From the cell containing the given text, extract its center point as [x, y] coordinate. 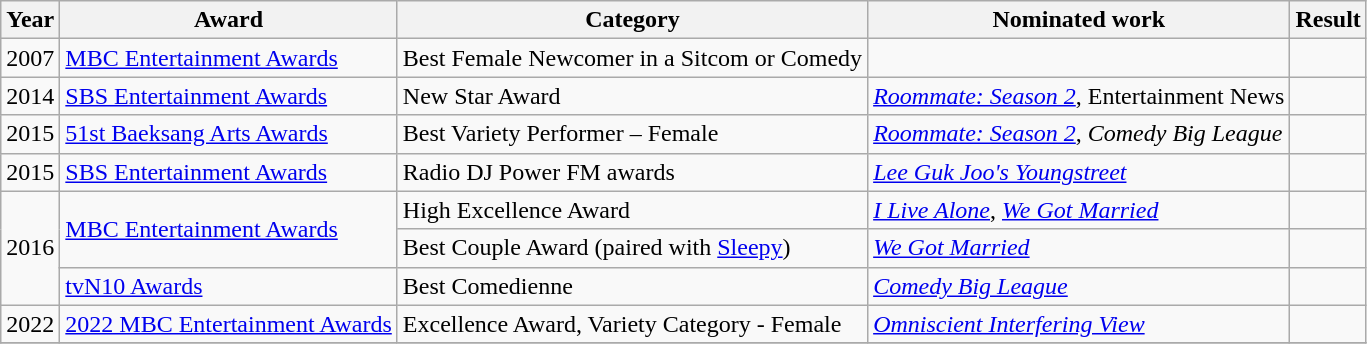
Category [632, 20]
Lee Guk Joo's Youngstreet [1079, 172]
2007 [30, 58]
tvN10 Awards [229, 286]
High Excellence Award [632, 210]
2016 [30, 248]
2014 [30, 96]
Best Female Newcomer in a Sitcom or Comedy [632, 58]
Comedy Big League [1079, 286]
Best Comedienne [632, 286]
Roommate: Season 2, Comedy Big League [1079, 134]
Roommate: Season 2, Entertainment News [1079, 96]
51st Baeksang Arts Awards [229, 134]
I Live Alone, We Got Married [1079, 210]
Omniscient Interfering View [1079, 324]
Year [30, 20]
Best Variety Performer – Female [632, 134]
2022 MBC Entertainment Awards [229, 324]
New Star Award [632, 96]
2022 [30, 324]
We Got Married [1079, 248]
Excellence Award, Variety Category - Female [632, 324]
Radio DJ Power FM awards [632, 172]
Nominated work [1079, 20]
Result [1328, 20]
Award [229, 20]
Best Couple Award (paired with Sleepy) [632, 248]
